Output the [x, y] coordinate of the center of the cell containing the given text.  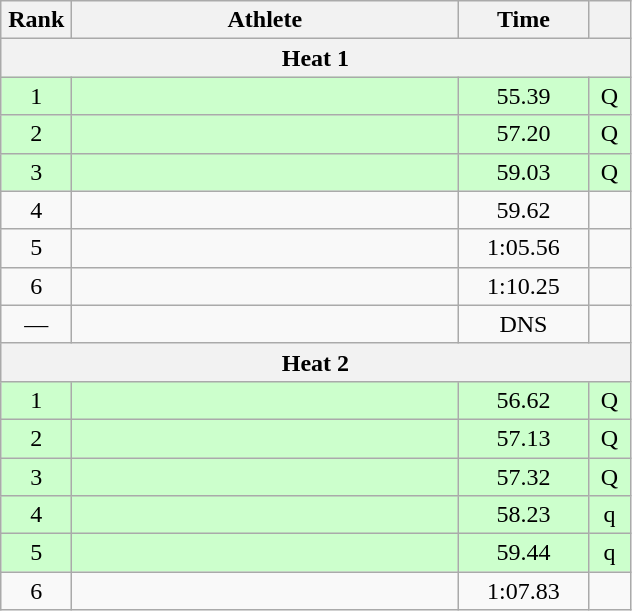
Heat 1 [316, 58]
1:07.83 [524, 591]
57.20 [524, 134]
Athlete [265, 20]
59.62 [524, 210]
59.03 [524, 172]
— [36, 324]
55.39 [524, 96]
56.62 [524, 400]
1:05.56 [524, 248]
DNS [524, 324]
58.23 [524, 515]
57.13 [524, 438]
59.44 [524, 553]
57.32 [524, 477]
Heat 2 [316, 362]
Time [524, 20]
1:10.25 [524, 286]
Rank [36, 20]
